Pinpoint the cell where the given text exists, returning its (X, Y) midpoint coordinate. 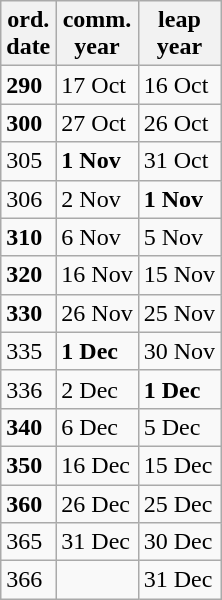
26 Oct (179, 123)
6 Nov (97, 237)
306 (28, 199)
16 Dec (97, 465)
leap year (179, 34)
5 Dec (179, 427)
16 Oct (179, 85)
5 Nov (179, 237)
26 Nov (97, 313)
365 (28, 542)
17 Oct (97, 85)
300 (28, 123)
335 (28, 351)
30 Nov (179, 351)
16 Nov (97, 275)
330 (28, 313)
2 Dec (97, 389)
336 (28, 389)
2 Nov (97, 199)
27 Oct (97, 123)
320 (28, 275)
25 Nov (179, 313)
25 Dec (179, 503)
comm. year (97, 34)
15 Dec (179, 465)
ord. date (28, 34)
31 Oct (179, 161)
290 (28, 85)
350 (28, 465)
340 (28, 427)
310 (28, 237)
15 Nov (179, 275)
360 (28, 503)
30 Dec (179, 542)
26 Dec (97, 503)
305 (28, 161)
366 (28, 580)
6 Dec (97, 427)
